Locate the cell with the specified text and output its (x, y) center coordinate. 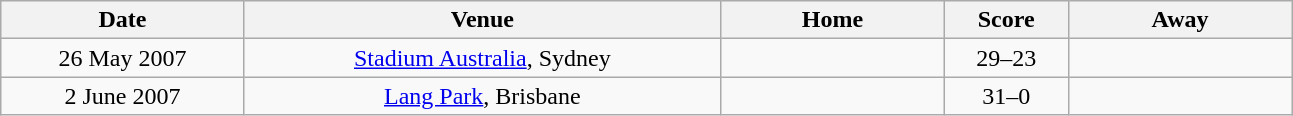
Date (123, 20)
2 June 2007 (123, 96)
29–23 (1006, 58)
Lang Park, Brisbane (482, 96)
26 May 2007 (123, 58)
31–0 (1006, 96)
Stadium Australia, Sydney (482, 58)
Score (1006, 20)
Home (832, 20)
Venue (482, 20)
Away (1180, 20)
